Detect which cell encompasses the target text, then output its (X, Y) center coordinate. 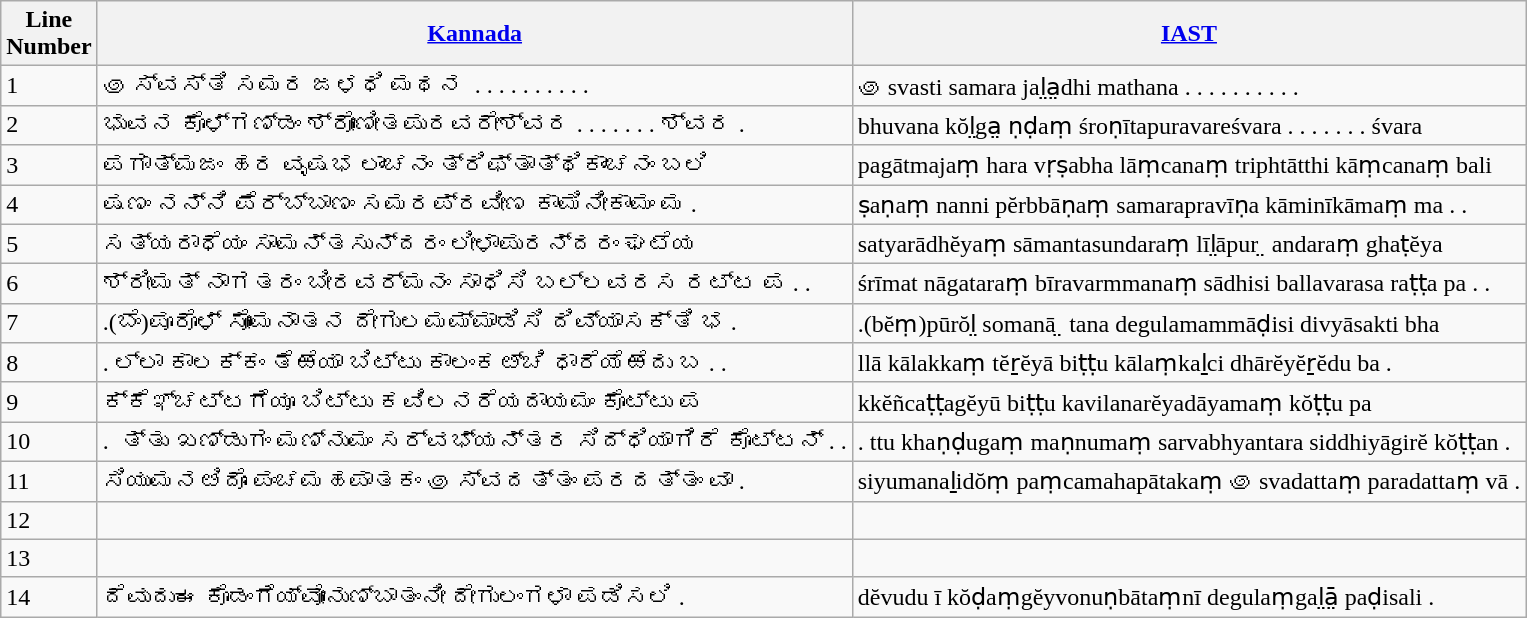
Kannada (474, 34)
ಪಗಾತ್ಮಜಂ ಹರ ವೃಷಭ ಲಾಂಚನಂ ತ್ರಿಫ್ತಾತ್ಥಿಕಾಂಚನಂ ಬಲಿ (474, 165)
ಸತ್ಯರಾಧೆಯಂ ಸಾಮನ್ತಸುನ್ದರಂ ಲೀಳಾಪುರನ್ದರಂ ಘಟೆಯ (474, 244)
kkĕñcaṭṭagĕyū biṭṭu kavilanarĕyadāyamaṃ kŏṭṭu pa (1189, 402)
. ttu khaṇḍugaṃ maṇnumaṃ sarvabhyantara siddhiyāgirĕ kŏṭṭan . (1189, 442)
10 (49, 442)
1 (49, 86)
ಶ್ರೀಮತ್‌ ನಾಗತರಂ ಬೀರವರ್ಮನಂ ಸಾಧಿಸಿ ಬಲ್ಲವರಸ ರಟ್ಟ ಪ . . (474, 284)
ಸಿಯುಮನೞಿದೊಂ ಪಂಚಮಹಪಾತಕಂ ಄ ಸ್ವದತ್ತಂ ಪರದತ್ತಂ ವಾ . (474, 481)
bhuvana kŏl̤ga̤ ṇḍaṃ śroṇītapuravareśvara . . . . . . . śvara (1189, 125)
12 (49, 520)
5 (49, 244)
13 (49, 558)
LineNumber (49, 34)
. ಲ್ಲಾ ಕಾಲಕ್ಕಂ ತೆಱೆಯಾ ಬಿಟ್ಟು ಕಾಲಂಕೞ್ಚಿ ಧಾರೆಯೆಱೆದು ಬ . . (474, 363)
.(ಬೆಂ)ಪೂರೊಳ್‌ ಸೋಮನಾತನ ದೇಗುಲಮಮ್ಮಾಡಿಸಿ ದಿವ್ಯಾಸಕ್ತಿ ಭ . (474, 323)
.(bĕṃ)pūrŏl̤ somanā ̤ tana degulamammāḍisi divyāsakti bha (1189, 323)
ಭುವನ ಕೊಳ್ಗಣ್ಡಂ ಶ್ರೋಣೀತಪುರವರೇಶ್ವರ . . . . . . . ಶ್ವರ . (474, 125)
9 (49, 402)
಄ ಸ್ವಸ್ತಿ ಸಮರ ಜಳಧಿ ಮಥನ . . . . . . . . . . (474, 86)
6 (49, 284)
pagātmajaṃ hara vṛṣabha lāṃcanaṃ triphtātthi kāṃcanaṃ bali (1189, 165)
3 (49, 165)
IAST (1189, 34)
ದೆವುದುಈ ಕೊಡಂಗೆಯ್ವೋನುಣ್ಬಾತಂನೀ ದೇಗುಲಂಗಳಾ ಪಡಿಸಲಿ . (474, 597)
satyarādhĕyaṃ sāmantasundaraṃ līl̤āpur ̤ andaraṃ ghaṭĕya (1189, 244)
8 (49, 363)
7 (49, 323)
4 (49, 204)
llā kālakkaṃ tĕṟĕyā biṭṭu kālaṃkaḻci dhārĕyĕṟĕdu ba . (1189, 363)
11 (49, 481)
ṣaṇaṃ nanni pĕrbbāṇaṃ samarapravīṇa kāminīkāmaṃ ma . . (1189, 204)
14 (49, 597)
siyumanaḻidŏṃ paṃcamahapātakaṃ ಄ svadattaṃ paradattaṃ vā . (1189, 481)
಄ svasti samara jal̤a̤dhi mathana . . . . . . . . . . (1189, 86)
ಕ್ಕೆಞ್ಚಟ್ಟಗೆಯೂ ಬಿಟ್ಟು ಕವಿಲನರೆಯದಾಯಮಂ ಕೊಟ್ಟು ಪ (474, 402)
2 (49, 125)
śrīmat nāgataraṃ bīravarmmanaṃ sādhisi ballavarasa raṭṭa pa . . (1189, 284)
. ತ್ತು ಖಣ್ಡುಗಂ ಮಣ್ನುಮಂ ಸರ್ವಭ್ಯನ್ತರ ಸಿದ್ಧಿಯಾಗಿರೆ ಕೊಟ್ಟನ್‌ . . (474, 442)
ಷಣಂ ನನ್ನಿ ಪೆರ್ಬ್ಬಾಣಂ ಸಮರಪ್ರವೀಣ ಕಾಮಿನೀಕಾಮಂ ಮ . (474, 204)
dĕvudu ī kŏḍaṃgĕyvonuṇbātaṃnī degulaṃgal̤ā̤ paḍisali . (1189, 597)
